From the cell containing the given text, extract its center point as [X, Y] coordinate. 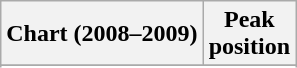
Peakposition [249, 34]
Chart (2008–2009) [102, 34]
